Extract the [x, y] coordinate from the center of the cell holding the provided text.  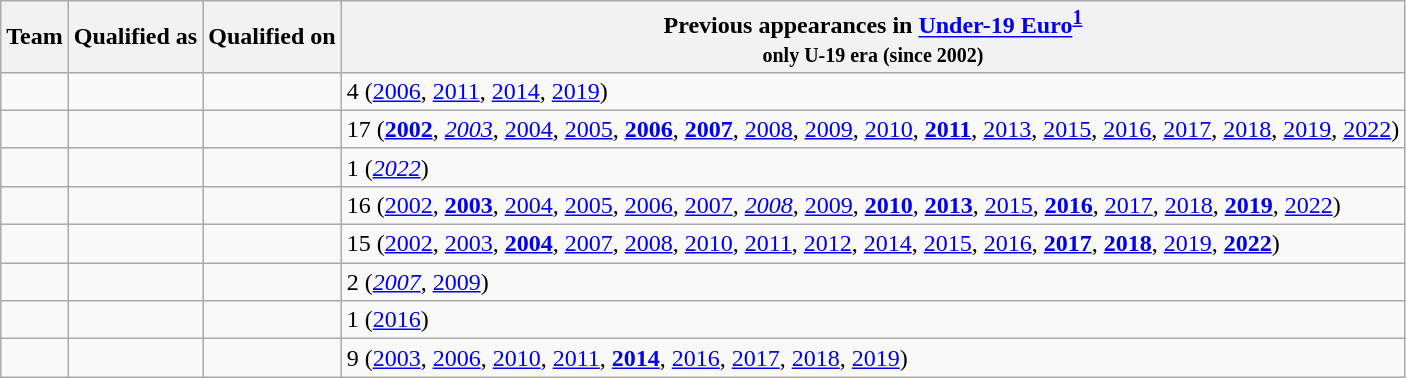
1 (2016) [873, 320]
1 (2022) [873, 167]
15 (2002, 2003, 2004, 2007, 2008, 2010, 2011, 2012, 2014, 2015, 2016, 2017, 2018, 2019, 2022) [873, 244]
16 (2002, 2003, 2004, 2005, 2006, 2007, 2008, 2009, 2010, 2013, 2015, 2016, 2017, 2018, 2019, 2022) [873, 205]
17 (2002, 2003, 2004, 2005, 2006, 2007, 2008, 2009, 2010, 2011, 2013, 2015, 2016, 2017, 2018, 2019, 2022) [873, 129]
Previous appearances in Under-19 Euro1only U-19 era (since 2002) [873, 37]
2 (2007, 2009) [873, 282]
Qualified as [135, 37]
Team [35, 37]
Qualified on [272, 37]
9 (2003, 2006, 2010, 2011, 2014, 2016, 2017, 2018, 2019) [873, 358]
4 (2006, 2011, 2014, 2019) [873, 91]
